Pinpoint the cell where the given text exists, returning its (X, Y) midpoint coordinate. 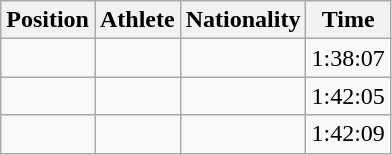
1:38:07 (348, 58)
Position (48, 20)
Time (348, 20)
1:42:05 (348, 96)
1:42:09 (348, 134)
Athlete (137, 20)
Nationality (243, 20)
